Find where the given text appears and provide that cell's center as (x, y) coordinate. 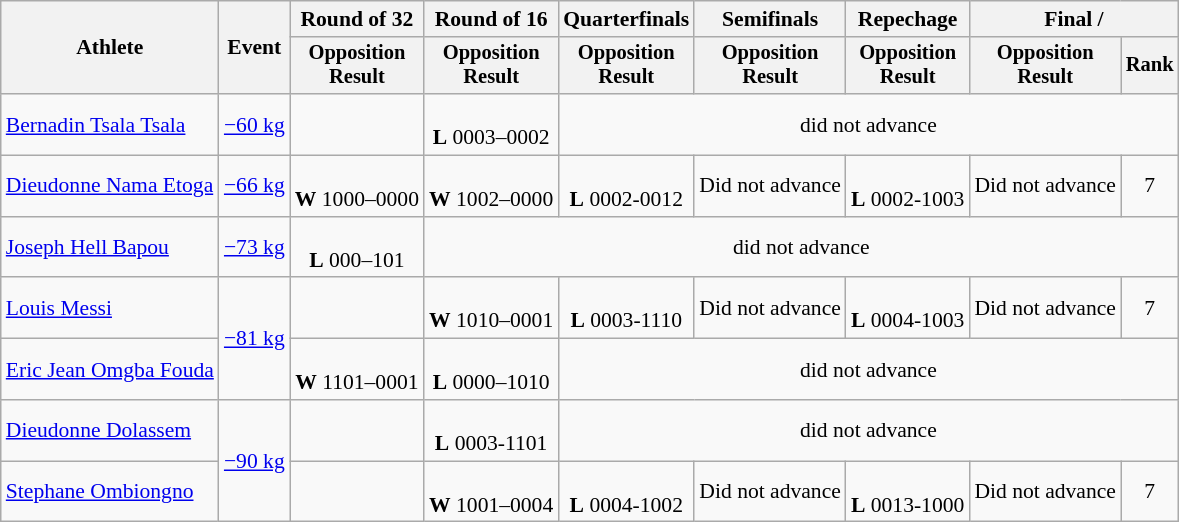
Eric Jean Omgba Fouda (110, 370)
Dieudonne Dolassem (110, 430)
Final / (1074, 19)
Quarterfinals (626, 19)
Round of 16 (491, 19)
Round of 32 (357, 19)
Louis Messi (110, 308)
L 0004-1003 (908, 308)
L 0003-1110 (626, 308)
Semifinals (770, 19)
Repechage (908, 19)
Athlete (110, 48)
Event (254, 48)
−90 kg (254, 461)
Rank (1150, 66)
L 0003-1101 (491, 430)
Bernadin Tsala Tsala (110, 124)
L 0002-0012 (626, 186)
−60 kg (254, 124)
Joseph Hell Bapou (110, 248)
Stephane Ombiongno (110, 492)
L 000–101 (357, 248)
−66 kg (254, 186)
L 0002-1003 (908, 186)
Dieudonne Nama Etoga (110, 186)
W 1101–0001 (357, 370)
W 1010–0001 (491, 308)
W 1000–0000 (357, 186)
W 1001–0004 (491, 492)
−81 kg (254, 339)
L 0003–0002 (491, 124)
L 0000–1010 (491, 370)
L 0013-1000 (908, 492)
L 0004-1002 (626, 492)
W 1002–0000 (491, 186)
−73 kg (254, 248)
